Locate the cell with the specified text and output its [x, y] center coordinate. 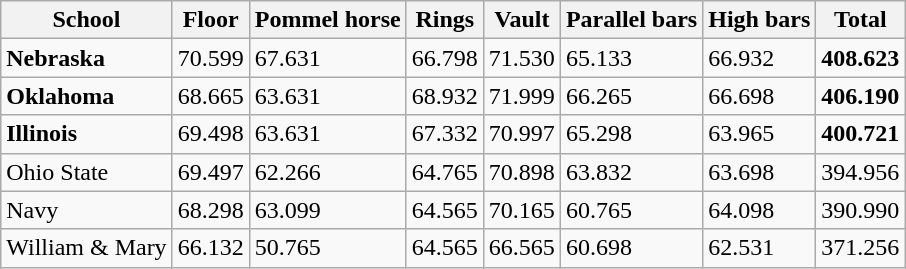
62.531 [760, 248]
66.798 [444, 58]
68.298 [210, 210]
Total [860, 20]
64.098 [760, 210]
Vault [522, 20]
70.997 [522, 134]
371.256 [860, 248]
Illinois [86, 134]
63.099 [328, 210]
William & Mary [86, 248]
Floor [210, 20]
65.298 [631, 134]
66.132 [210, 248]
70.898 [522, 172]
408.623 [860, 58]
390.990 [860, 210]
Ohio State [86, 172]
68.932 [444, 96]
69.497 [210, 172]
66.265 [631, 96]
60.765 [631, 210]
60.698 [631, 248]
69.498 [210, 134]
64.765 [444, 172]
70.165 [522, 210]
70.599 [210, 58]
62.266 [328, 172]
67.631 [328, 58]
68.665 [210, 96]
63.965 [760, 134]
Oklahoma [86, 96]
71.530 [522, 58]
63.698 [760, 172]
400.721 [860, 134]
Pommel horse [328, 20]
Parallel bars [631, 20]
66.698 [760, 96]
406.190 [860, 96]
66.565 [522, 248]
394.956 [860, 172]
67.332 [444, 134]
School [86, 20]
Rings [444, 20]
Navy [86, 210]
63.832 [631, 172]
Nebraska [86, 58]
High bars [760, 20]
65.133 [631, 58]
66.932 [760, 58]
50.765 [328, 248]
71.999 [522, 96]
